Pinpoint the cell where the given text exists, returning its [X, Y] midpoint coordinate. 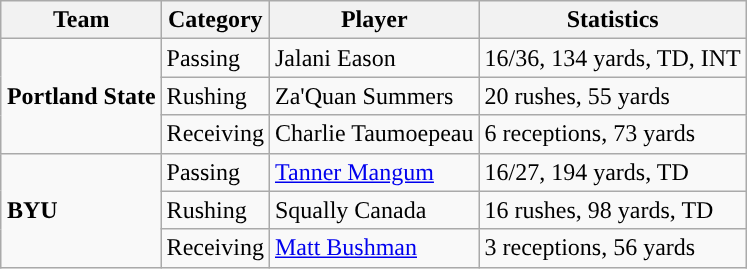
Squally Canada [374, 210]
Jalani Eason [374, 58]
Player [374, 20]
20 rushes, 55 yards [612, 96]
3 receptions, 56 yards [612, 248]
16/27, 194 yards, TD [612, 172]
Za'Quan Summers [374, 96]
Tanner Mangum [374, 172]
Statistics [612, 20]
6 receptions, 73 yards [612, 134]
Matt Bushman [374, 248]
16 rushes, 98 yards, TD [612, 210]
Portland State [81, 96]
Category [215, 20]
BYU [81, 210]
Team [81, 20]
Charlie Taumoepeau [374, 134]
16/36, 134 yards, TD, INT [612, 58]
